From the cell containing the given text, extract its center point as [X, Y] coordinate. 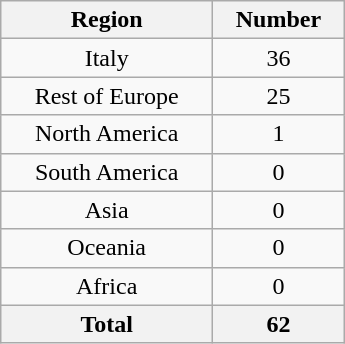
South America [107, 172]
25 [279, 96]
Number [279, 20]
Oceania [107, 248]
Italy [107, 58]
Total [107, 324]
North America [107, 134]
Rest of Europe [107, 96]
Region [107, 20]
36 [279, 58]
62 [279, 324]
Asia [107, 210]
Africa [107, 286]
1 [279, 134]
